Pinpoint the cell where the given text exists, returning its (x, y) midpoint coordinate. 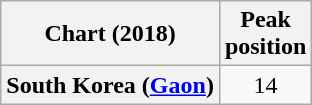
Chart (2018) (110, 34)
14 (265, 85)
Peak position (265, 34)
South Korea (Gaon) (110, 85)
